Pinpoint the cell where the given text exists, returning its [X, Y] midpoint coordinate. 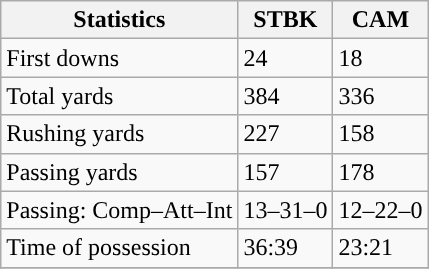
18 [380, 58]
First downs [120, 58]
384 [286, 96]
178 [380, 172]
Passing: Comp–Att–Int [120, 210]
12–22–0 [380, 210]
STBK [286, 20]
CAM [380, 20]
336 [380, 96]
158 [380, 134]
36:39 [286, 248]
13–31–0 [286, 210]
Rushing yards [120, 134]
Statistics [120, 20]
23:21 [380, 248]
Total yards [120, 96]
Time of possession [120, 248]
157 [286, 172]
Passing yards [120, 172]
227 [286, 134]
24 [286, 58]
